Determine the (x, y) coordinate at the center of the cell enclosing the given text.  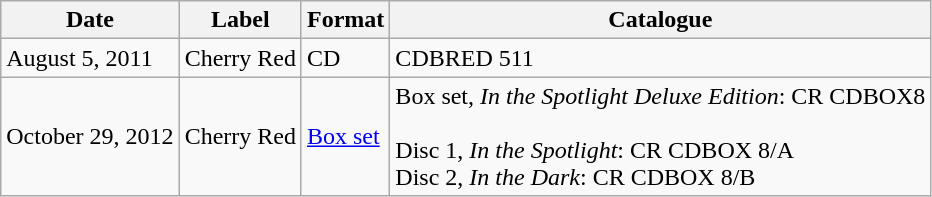
Format (345, 20)
CD (345, 58)
Date (90, 20)
Label (240, 20)
Box set, In the Spotlight Deluxe Edition: CR CDBOX8Disc 1, In the Spotlight: CR CDBOX 8/A Disc 2, In the Dark: CR CDBOX 8/B (660, 136)
CDBRED 511 (660, 58)
August 5, 2011 (90, 58)
Catalogue (660, 20)
October 29, 2012 (90, 136)
Box set (345, 136)
